Determine the (X, Y) coordinate at the center of the cell enclosing the given text.  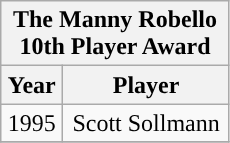
Player (146, 85)
1995 (32, 123)
Year (32, 85)
Scott Sollmann (146, 123)
The Manny Robello 10th Player Award (116, 34)
